Search for the cell housing the specified text and yield its [x, y] center coordinate. 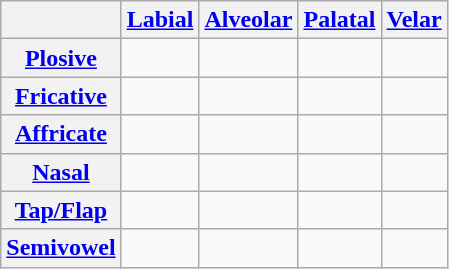
Tap/Flap [61, 210]
Labial [160, 20]
Semivowel [61, 248]
Plosive [61, 58]
Velar [414, 20]
Palatal [340, 20]
Alveolar [248, 20]
Nasal [61, 172]
Fricative [61, 96]
Affricate [61, 134]
